Return (x, y) of the center of cell containing provided text 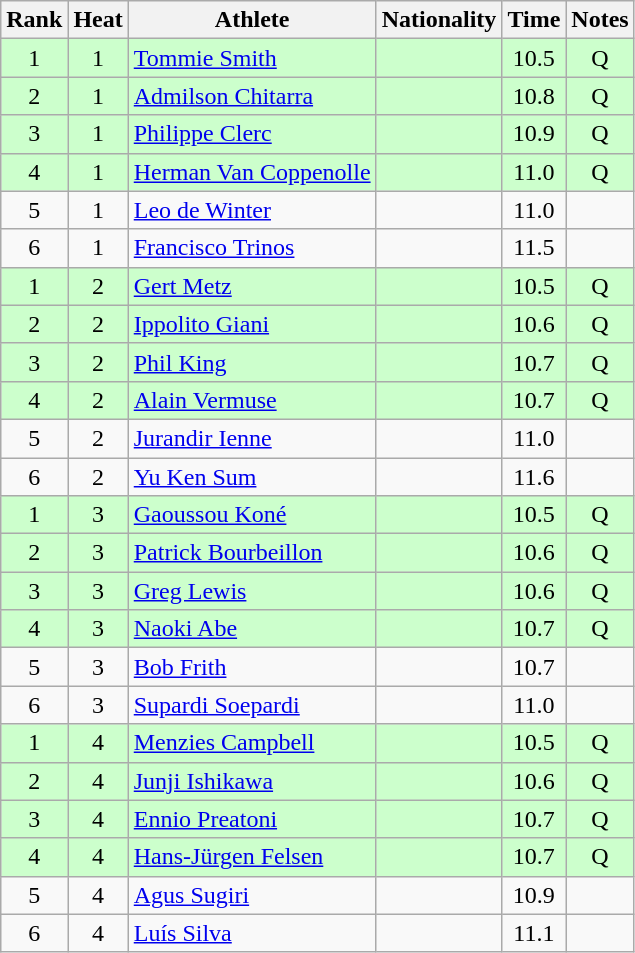
Alain Vermuse (252, 400)
Herman Van Coppenolle (252, 172)
10.8 (534, 96)
Hans-Jürgen Felsen (252, 857)
Junji Ishikawa (252, 781)
Menzies Campbell (252, 743)
Rank (34, 20)
Francisco Trinos (252, 248)
Time (534, 20)
Admilson Chitarra (252, 96)
11.6 (534, 477)
Nationality (439, 20)
Philippe Clerc (252, 134)
Ippolito Giani (252, 324)
11.5 (534, 248)
Patrick Bourbeillon (252, 553)
Ennio Preatoni (252, 819)
Gert Metz (252, 286)
Leo de Winter (252, 210)
Gaoussou Koné (252, 515)
Yu Ken Sum (252, 477)
11.1 (534, 933)
Phil King (252, 362)
Agus Sugiri (252, 895)
Supardi Soepardi (252, 705)
Greg Lewis (252, 591)
Naoki Abe (252, 629)
Tommie Smith (252, 58)
Heat (98, 20)
Bob Frith (252, 667)
Notes (600, 20)
Athlete (252, 20)
Luís Silva (252, 933)
Jurandir Ienne (252, 438)
